Extract the [x, y] coordinate from the center of the cell holding the provided text.  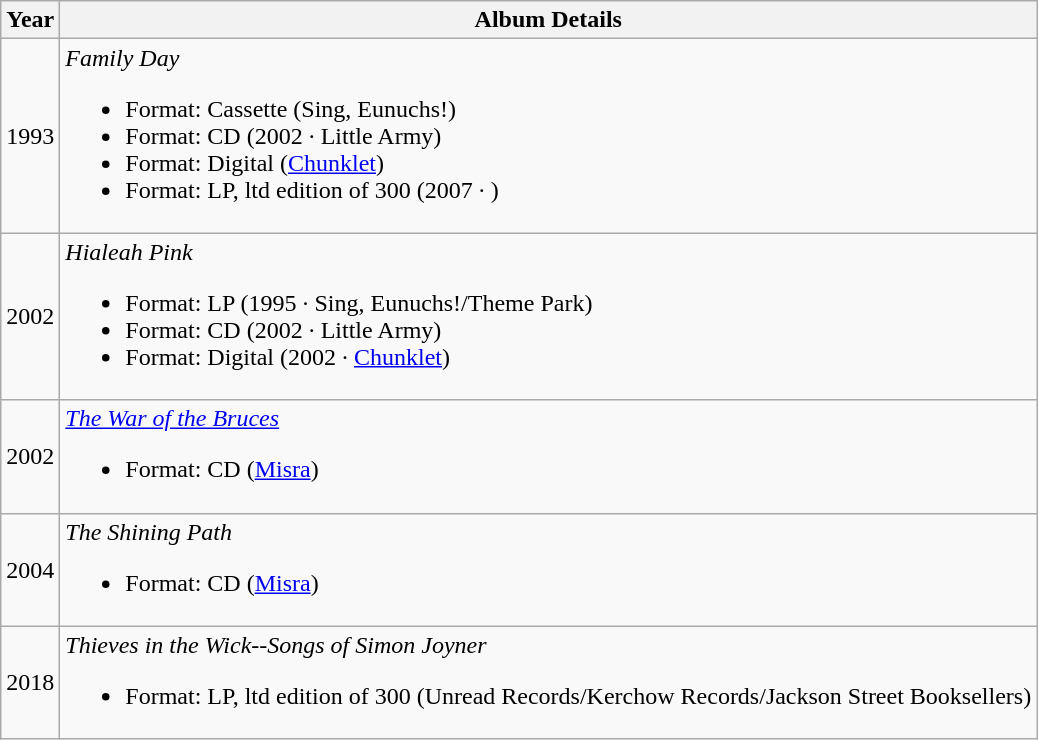
1993 [30, 136]
The Shining PathFormat: CD (Misra) [548, 570]
The War of the BrucesFormat: CD (Misra) [548, 456]
Hialeah PinkFormat: LP (1995 · Sing, Eunuchs!/Theme Park)Format: CD (2002 · Little Army)Format: Digital (2002 · Chunklet) [548, 316]
2018 [30, 682]
Family DayFormat: Cassette (Sing, Eunuchs!)Format: CD (2002 · Little Army)Format: Digital (Chunklet)Format: LP, ltd edition of 300 (2007 · ) [548, 136]
Year [30, 20]
Album Details [548, 20]
Thieves in the Wick--Songs of Simon JoynerFormat: LP, ltd edition of 300 (Unread Records/Kerchow Records/Jackson Street Booksellers) [548, 682]
2004 [30, 570]
